Scan for the cell matching the given text and deliver its (x, y) coordinate at center. 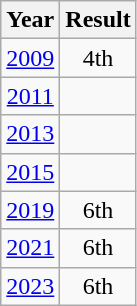
2023 (30, 286)
2021 (30, 248)
Result (98, 20)
2013 (30, 134)
2009 (30, 58)
4th (98, 58)
Year (30, 20)
2015 (30, 172)
2011 (30, 96)
2019 (30, 210)
